For the text-containing cell, return its midpoint in (X, Y) coordinate format. 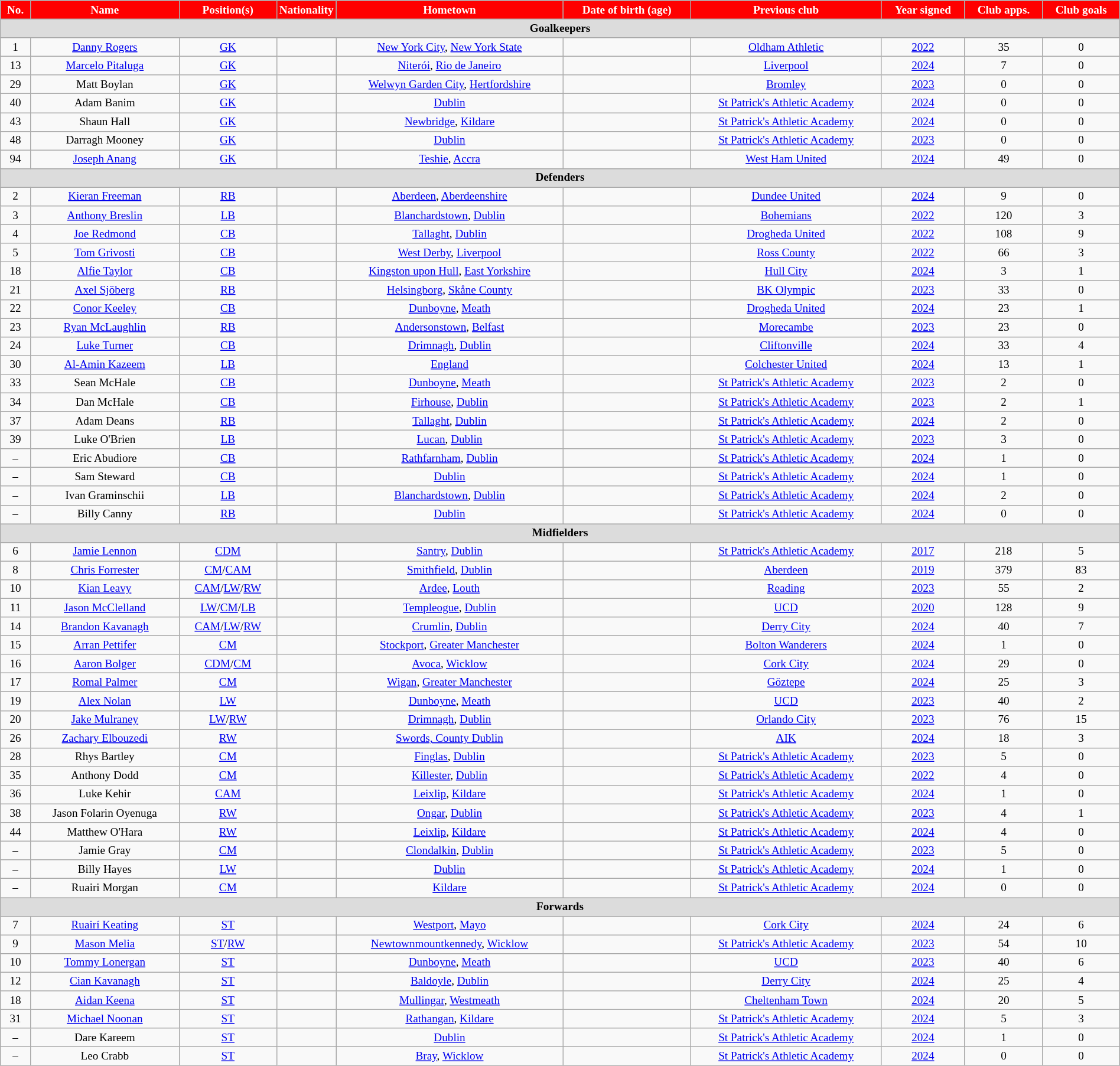
New York City, New York State (450, 47)
Adam Banim (105, 103)
37 (15, 421)
Tommy Lonergan (105, 963)
Luke Kehir (105, 794)
Oldham Athletic (786, 47)
Aidan Keena (105, 1000)
Anthony Breslin (105, 216)
CDM/CM (228, 664)
128 (1004, 608)
Templeogue, Dublin (450, 608)
2017 (923, 552)
Stockport, Greater Manchester (450, 645)
Midfielders (560, 533)
Cliftonville (786, 346)
West Ham United (786, 159)
Welwyn Garden City, Hertfordshire (450, 84)
120 (1004, 216)
16 (15, 664)
Goalkeepers (560, 28)
Lucan, Dublin (450, 439)
Nationality (306, 10)
12 (15, 982)
31 (15, 1019)
Date of birth (age) (627, 10)
30 (15, 365)
19 (15, 701)
Newtownmountkennedy, Wicklow (450, 944)
Morecambe (786, 327)
44 (15, 832)
Billy Hayes (105, 869)
Firhouse, Dublin (450, 402)
48 (15, 141)
Alfie Taylor (105, 272)
Rathfarnham, Dublin (450, 458)
Bolton Wanderers (786, 645)
Göztepe (786, 683)
Arran Pettifer (105, 645)
Aberdeen, Aberdeenshire (450, 197)
Killester, Dublin (450, 776)
Jake Mulraney (105, 720)
Mullingar, Westmeath (450, 1000)
Cheltenham Town (786, 1000)
Orlando City (786, 720)
Name (105, 10)
Eric Abudiore (105, 458)
54 (1004, 944)
Brandon Kavanagh (105, 627)
Joseph Anang (105, 159)
Bromley (786, 84)
Dundee United (786, 197)
Mason Melia (105, 944)
Conor Keeley (105, 309)
Jamie Lennon (105, 552)
Kian Leavy (105, 589)
Kieran Freeman (105, 197)
Crumlin, Dublin (450, 627)
Joe Redmond (105, 234)
Rhys Bartley (105, 757)
Forwards (560, 907)
38 (15, 813)
Ongar, Dublin (450, 813)
Ruairí Keating (105, 925)
14 (15, 627)
Club apps. (1004, 10)
Bohemians (786, 216)
Chris Forrester (105, 571)
Aberdeen (786, 571)
BK Olympic (786, 290)
West Derby, Liverpool (450, 253)
CAM (228, 794)
55 (1004, 589)
Colchester United (786, 365)
94 (15, 159)
Dan McHale (105, 402)
Baldoyle, Dublin (450, 982)
Helsingborg, Skåne County (450, 290)
No. (15, 10)
England (450, 365)
Al-Amin Kazeem (105, 365)
Marcelo Pitaluga (105, 66)
Anthony Dodd (105, 776)
Ryan McLaughlin (105, 327)
Kingston upon Hull, East Yorkshire (450, 272)
Zachary Elbouzedi (105, 739)
Jason McClelland (105, 608)
Jamie Gray (105, 850)
11 (15, 608)
Year signed (923, 10)
26 (15, 739)
Ruairi Morgan (105, 888)
Wigan, Greater Manchester (450, 683)
ST/RW (228, 944)
Sean McHale (105, 383)
Danny Rogers (105, 47)
CDM (228, 552)
Tom Grivosti (105, 253)
Finglas, Dublin (450, 757)
Avoca, Wicklow (450, 664)
Jason Folarin Oyenuga (105, 813)
379 (1004, 571)
49 (1004, 159)
8 (15, 571)
Romal Palmer (105, 683)
Westport, Mayo (450, 925)
Ross County (786, 253)
Ardee, Louth (450, 589)
Dare Kareem (105, 1038)
83 (1081, 571)
17 (15, 683)
Swords, County Dublin (450, 739)
2020 (923, 608)
Kildare (450, 888)
Reading (786, 589)
36 (15, 794)
108 (1004, 234)
LW/CM/LB (228, 608)
Teshie, Accra (450, 159)
Leo Crabb (105, 1056)
66 (1004, 253)
Matthew O'Hara (105, 832)
Niterói, Rio de Janeiro (450, 66)
CM/CAM (228, 571)
28 (15, 757)
Position(s) (228, 10)
Darragh Mooney (105, 141)
Axel Sjöberg (105, 290)
Cian Kavanagh (105, 982)
Shaun Hall (105, 122)
Andersonstown, Belfast (450, 327)
Previous club (786, 10)
Billy Canny (105, 514)
Liverpool (786, 66)
34 (15, 402)
Adam Deans (105, 421)
Ivan Graminschii (105, 495)
2019 (923, 571)
218 (1004, 552)
39 (15, 439)
Luke Turner (105, 346)
21 (15, 290)
Newbridge, Kildare (450, 122)
Alex Nolan (105, 701)
Rathangan, Kildare (450, 1019)
Matt Boylan (105, 84)
Defenders (560, 178)
22 (15, 309)
LW/RW (228, 720)
Michael Noonan (105, 1019)
Hometown (450, 10)
Aaron Bolger (105, 664)
Smithfield, Dublin (450, 571)
43 (15, 122)
Sam Steward (105, 477)
Clondalkin, Dublin (450, 850)
Club goals (1081, 10)
Hull City (786, 272)
Bray, Wicklow (450, 1056)
Santry, Dublin (450, 552)
Luke O'Brien (105, 439)
AIK (786, 739)
76 (1004, 720)
